Search for the cell housing the specified text and yield its [X, Y] center coordinate. 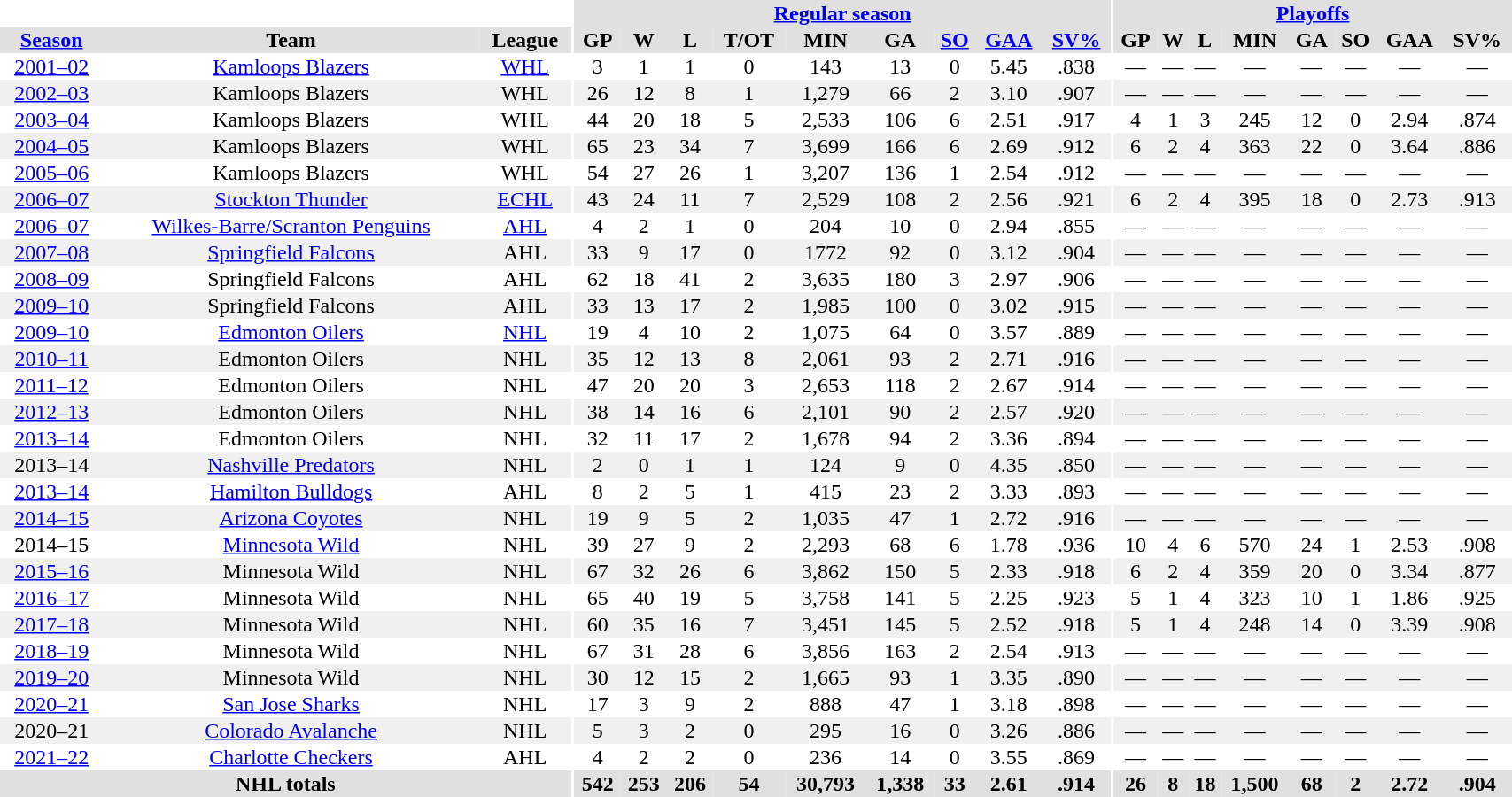
100 [900, 306]
2.25 [1008, 598]
2018–19 [51, 651]
2004–05 [51, 146]
2017–18 [51, 624]
3.39 [1410, 624]
Charlotte Checkers [291, 757]
143 [826, 66]
3.35 [1008, 677]
.907 [1077, 93]
124 [826, 465]
.921 [1077, 199]
.917 [1077, 120]
106 [900, 120]
.850 [1077, 465]
2008–09 [51, 279]
1,035 [826, 518]
253 [644, 784]
66 [900, 93]
Season [51, 40]
395 [1254, 199]
2016–17 [51, 598]
1,985 [826, 306]
.894 [1077, 438]
359 [1254, 571]
3,207 [826, 173]
.936 [1077, 545]
.874 [1477, 120]
2.73 [1410, 199]
1,075 [826, 332]
3.55 [1008, 757]
.893 [1077, 491]
2003–04 [51, 120]
204 [826, 226]
Colorado Avalanche [291, 731]
2002–03 [51, 93]
1,665 [826, 677]
163 [900, 651]
1.78 [1008, 545]
.855 [1077, 226]
3.64 [1410, 146]
2011–12 [51, 385]
.877 [1477, 571]
2.33 [1008, 571]
15 [690, 677]
30,793 [826, 784]
Wilkes-Barre/Scranton Penguins [291, 226]
2005–06 [51, 173]
2001–02 [51, 66]
1,279 [826, 93]
1,338 [900, 784]
1.86 [1410, 598]
2019–20 [51, 677]
3.02 [1008, 306]
64 [900, 332]
NHL totals [285, 784]
3,862 [826, 571]
888 [826, 704]
2010–11 [51, 359]
570 [1254, 545]
3.10 [1008, 93]
3,758 [826, 598]
League [525, 40]
136 [900, 173]
180 [900, 279]
39 [598, 545]
3.34 [1410, 571]
363 [1254, 146]
141 [900, 598]
22 [1312, 146]
150 [900, 571]
2.56 [1008, 199]
2.52 [1008, 624]
248 [1254, 624]
3.12 [1008, 252]
245 [1254, 120]
542 [598, 784]
.915 [1077, 306]
94 [900, 438]
2007–08 [51, 252]
.890 [1077, 677]
44 [598, 120]
295 [826, 731]
.838 [1077, 66]
.923 [1077, 598]
2,293 [826, 545]
415 [826, 491]
2.67 [1008, 385]
2,101 [826, 412]
2,653 [826, 385]
38 [598, 412]
90 [900, 412]
323 [1254, 598]
3.26 [1008, 731]
5.45 [1008, 66]
.906 [1077, 279]
34 [690, 146]
3.57 [1008, 332]
T/OT [749, 40]
108 [900, 199]
2.71 [1008, 359]
2.53 [1410, 545]
3.18 [1008, 704]
Regular season [843, 13]
30 [598, 677]
2.69 [1008, 146]
Nashville Predators [291, 465]
3,699 [826, 146]
3.33 [1008, 491]
166 [900, 146]
.898 [1077, 704]
3.36 [1008, 438]
.889 [1077, 332]
3,635 [826, 279]
.869 [1077, 757]
2.97 [1008, 279]
3,451 [826, 624]
Playoffs [1313, 13]
4.35 [1008, 465]
31 [644, 651]
40 [644, 598]
2,061 [826, 359]
62 [598, 279]
Hamilton Bulldogs [291, 491]
Team [291, 40]
1772 [826, 252]
92 [900, 252]
3,856 [826, 651]
2,533 [826, 120]
206 [690, 784]
1,500 [1254, 784]
41 [690, 279]
.920 [1077, 412]
118 [900, 385]
Arizona Coyotes [291, 518]
San Jose Sharks [291, 704]
2.61 [1008, 784]
2012–13 [51, 412]
28 [690, 651]
43 [598, 199]
ECHL [525, 199]
60 [598, 624]
145 [900, 624]
236 [826, 757]
.925 [1477, 598]
2.57 [1008, 412]
2021–22 [51, 757]
1,678 [826, 438]
2,529 [826, 199]
Stockton Thunder [291, 199]
2015–16 [51, 571]
2.51 [1008, 120]
